Detect which cell encompasses the target text, then output its (x, y) center coordinate. 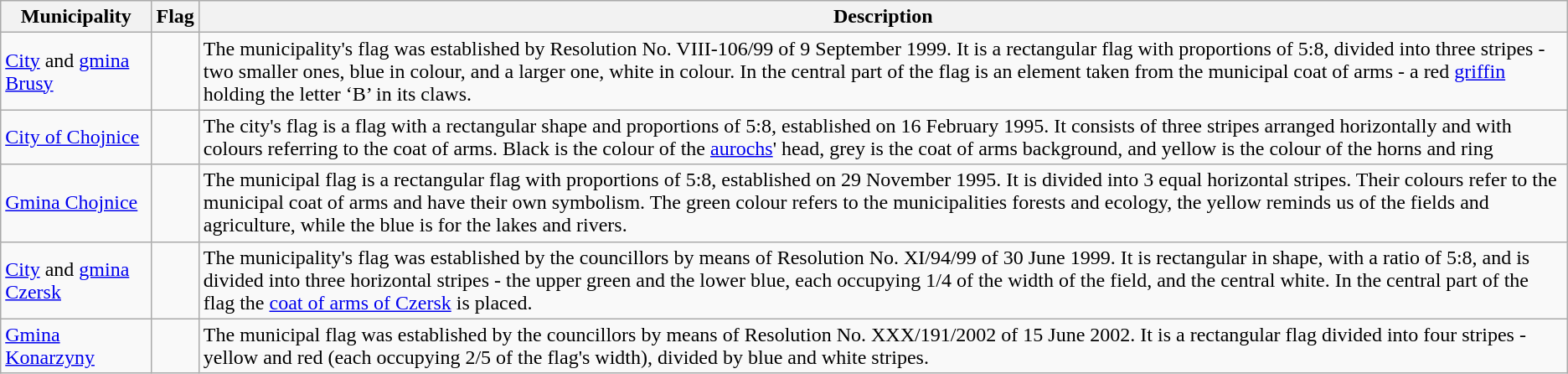
City of Chojnice (76, 138)
Gmina Konarzyny (76, 345)
City and gmina Czersk (76, 280)
City and gmina Brusy (76, 71)
Description (883, 17)
Flag (175, 17)
Gmina Chojnice (76, 203)
Municipality (76, 17)
